Capture the cell that displays the provided text and extract its [X, Y] central coordinate. 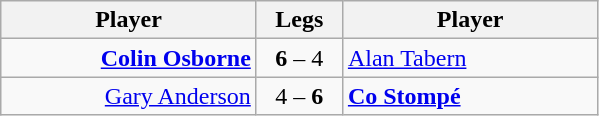
Legs [299, 20]
4 – 6 [299, 96]
Co Stompé [470, 96]
6 – 4 [299, 58]
Alan Tabern [470, 58]
Gary Anderson [129, 96]
Colin Osborne [129, 58]
